Extract the (x, y) coordinate from the center of the cell holding the provided text.  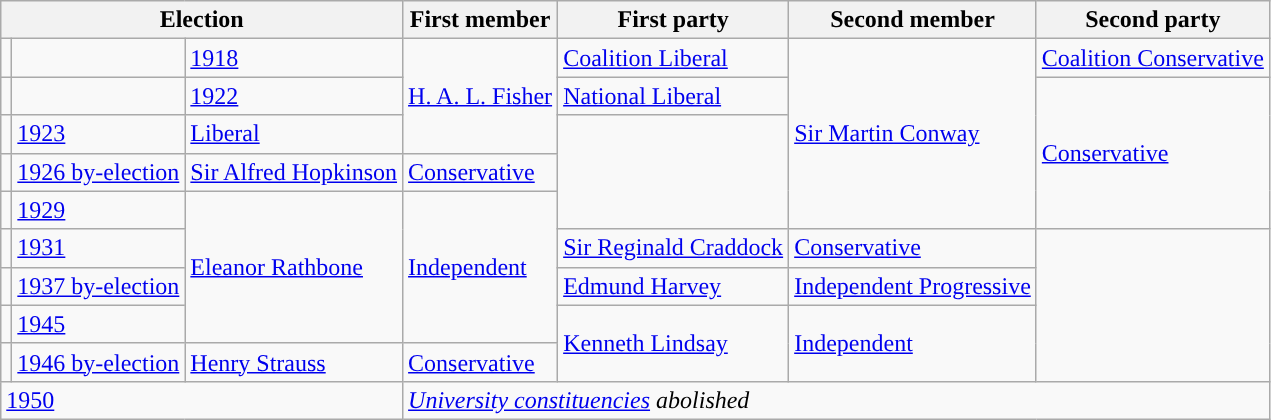
Independent Progressive (913, 286)
National Liberal (674, 96)
1937 by-election (98, 286)
1923 (98, 134)
Election (202, 20)
Liberal (294, 134)
First member (480, 20)
1918 (294, 58)
Edmund Harvey (674, 286)
1945 (98, 324)
H. A. L. Fisher (480, 96)
1926 by-election (98, 172)
Sir Martin Conway (913, 134)
1929 (98, 210)
Second party (1152, 20)
1922 (294, 96)
First party (674, 20)
1946 by-election (98, 362)
Coalition Conservative (1152, 58)
Henry Strauss (294, 362)
1950 (202, 400)
Sir Reginald Craddock (674, 248)
Eleanor Rathbone (294, 267)
Second member (913, 20)
1931 (98, 248)
Coalition Liberal (674, 58)
University constituencies abolished (836, 400)
Kenneth Lindsay (674, 343)
Sir Alfred Hopkinson (294, 172)
